Locate the cell with the specified text and output its (X, Y) center coordinate. 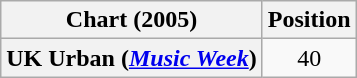
Chart (2005) (132, 20)
40 (309, 58)
Position (309, 20)
UK Urban (Music Week) (132, 58)
